From the cell containing the given text, extract its center point as (X, Y) coordinate. 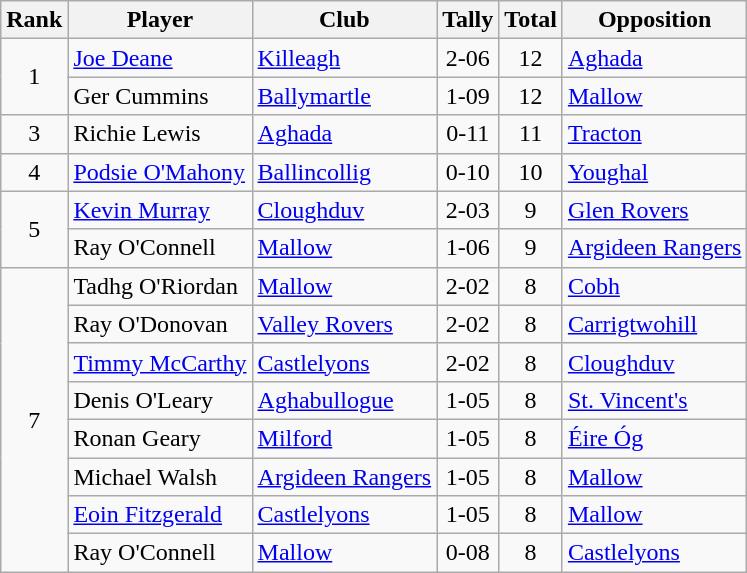
Kevin Murray (160, 210)
1-09 (468, 96)
Valley Rovers (344, 324)
11 (531, 134)
Rank (34, 20)
7 (34, 419)
Player (160, 20)
0-08 (468, 553)
Carrigtwohill (654, 324)
4 (34, 172)
10 (531, 172)
Tadhg O'Riordan (160, 286)
Youghal (654, 172)
Éire Óg (654, 438)
Aghabullogue (344, 400)
Glen Rovers (654, 210)
Timmy McCarthy (160, 362)
Club (344, 20)
Killeagh (344, 58)
5 (34, 229)
Total (531, 20)
Joe Deane (160, 58)
1 (34, 77)
2-03 (468, 210)
Opposition (654, 20)
St. Vincent's (654, 400)
2-06 (468, 58)
Tally (468, 20)
Cobh (654, 286)
1-06 (468, 248)
Ronan Geary (160, 438)
Milford (344, 438)
Podsie O'Mahony (160, 172)
Tracton (654, 134)
Ger Cummins (160, 96)
0-11 (468, 134)
Ballincollig (344, 172)
0-10 (468, 172)
Michael Walsh (160, 477)
Ray O'Donovan (160, 324)
Ballymartle (344, 96)
Richie Lewis (160, 134)
Eoin Fitzgerald (160, 515)
3 (34, 134)
Denis O'Leary (160, 400)
